Scan for the cell matching the given text and deliver its (x, y) coordinate at center. 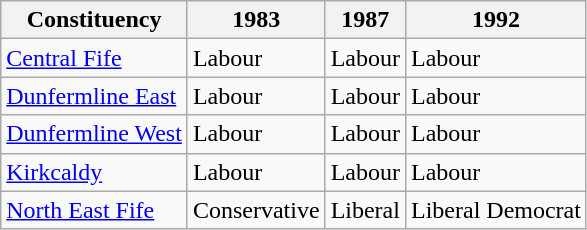
1992 (496, 20)
Conservative (256, 210)
Dunfermline East (94, 96)
Central Fife (94, 58)
1983 (256, 20)
Kirkcaldy (94, 172)
North East Fife (94, 210)
Liberal Democrat (496, 210)
Dunfermline West (94, 134)
Liberal (365, 210)
1987 (365, 20)
Constituency (94, 20)
